Provide the (X, Y) coordinate of the cell's center where the given text is located.  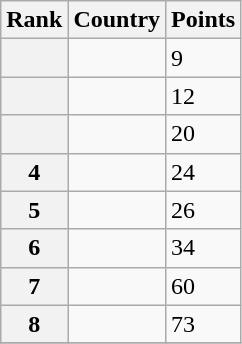
9 (204, 58)
Country (117, 20)
Points (204, 20)
7 (34, 286)
24 (204, 172)
6 (34, 248)
26 (204, 210)
5 (34, 210)
4 (34, 172)
20 (204, 134)
60 (204, 286)
Rank (34, 20)
12 (204, 96)
8 (34, 324)
73 (204, 324)
34 (204, 248)
